Return (x, y) of the center of cell containing provided text 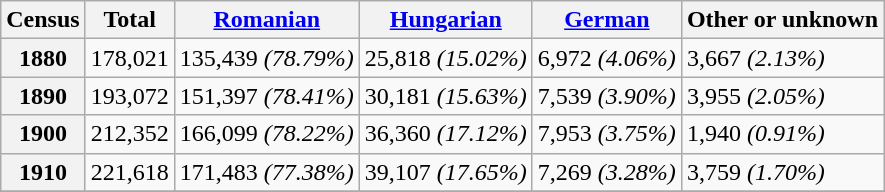
39,107 (17.65%) (446, 172)
6,972 (4.06%) (606, 58)
36,360 (17.12%) (446, 134)
Census (43, 20)
3,759 (1.70%) (782, 172)
German (606, 20)
7,539 (3.90%) (606, 96)
221,618 (130, 172)
171,483 (77.38%) (266, 172)
1880 (43, 58)
135,439 (78.79%) (266, 58)
193,072 (130, 96)
1,940 (0.91%) (782, 134)
212,352 (130, 134)
1890 (43, 96)
3,667 (2.13%) (782, 58)
Total (130, 20)
30,181 (15.63%) (446, 96)
25,818 (15.02%) (446, 58)
178,021 (130, 58)
7,953 (3.75%) (606, 134)
Hungarian (446, 20)
Romanian (266, 20)
7,269 (3.28%) (606, 172)
3,955 (2.05%) (782, 96)
1910 (43, 172)
1900 (43, 134)
166,099 (78.22%) (266, 134)
151,397 (78.41%) (266, 96)
Other or unknown (782, 20)
